For the text-containing cell, return its midpoint in [x, y] coordinate format. 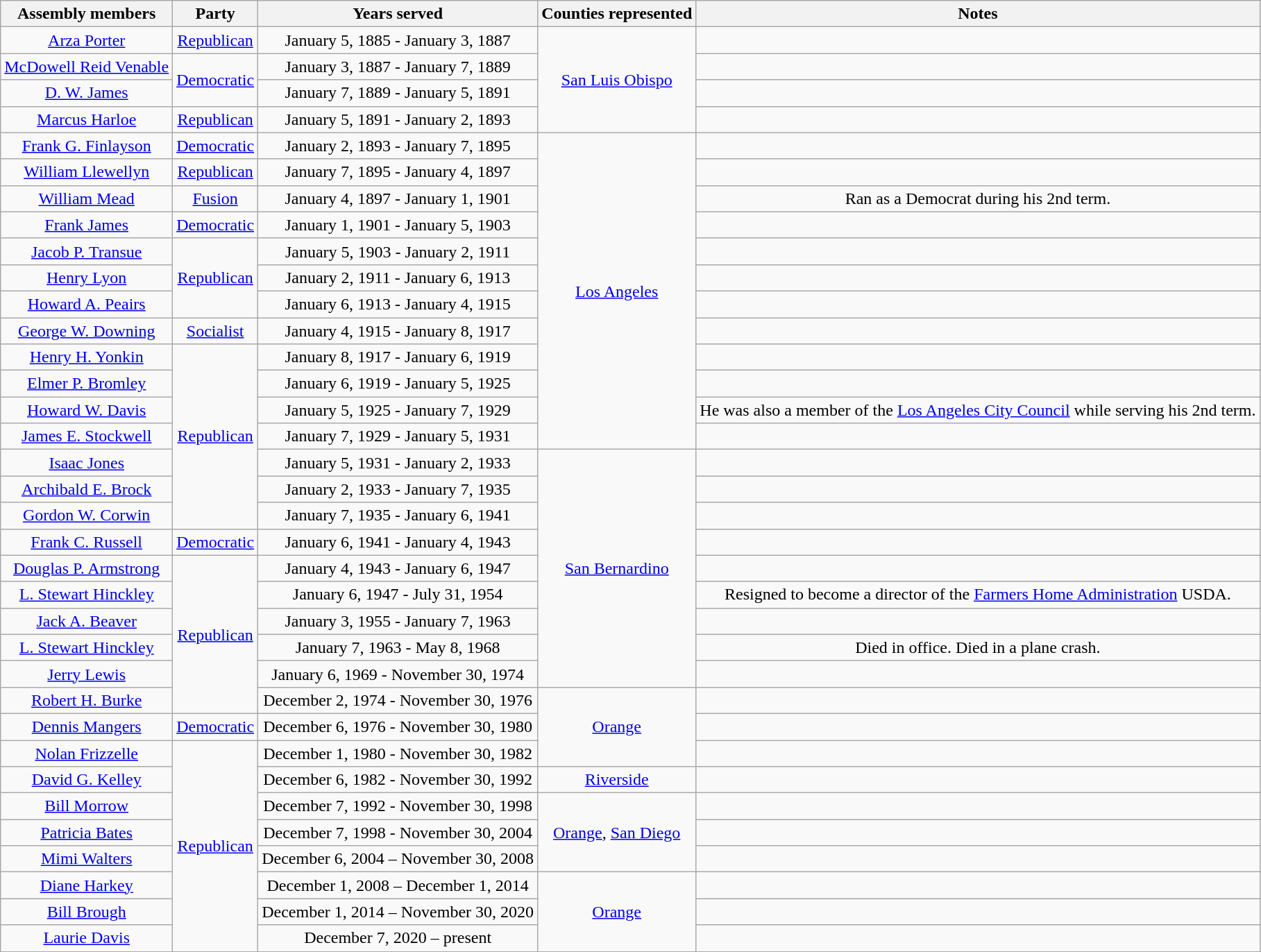
January 8, 1917 - January 6, 1919 [398, 357]
Mimi Walters [87, 859]
January 4, 1943 - January 6, 1947 [398, 568]
Party [215, 14]
He was also a member of the Los Angeles City Council while serving his 2nd term. [978, 410]
January 4, 1915 - January 8, 1917 [398, 331]
Frank James [87, 225]
Douglas P. Armstrong [87, 568]
Henry H. Yonkin [87, 357]
James E. Stockwell [87, 436]
Socialist [215, 331]
December 6, 1976 - November 30, 1980 [398, 726]
Diane Harkey [87, 885]
December 1, 1980 - November 30, 1982 [398, 753]
January 6, 1919 - January 5, 1925 [398, 384]
Ran as a Democrat during his 2nd term. [978, 198]
Jerry Lewis [87, 674]
January 6, 1947 - July 31, 1954 [398, 595]
Dennis Mangers [87, 726]
San Luis Obispo [617, 80]
January 7, 1895 - January 4, 1897 [398, 172]
January 2, 1893 - January 7, 1895 [398, 146]
Assembly members [87, 14]
January 4, 1897 - January 1, 1901 [398, 198]
January 2, 1933 - January 7, 1935 [398, 489]
Frank C. Russell [87, 542]
January 3, 1955 - January 7, 1963 [398, 621]
Robert H. Burke [87, 700]
Years served [398, 14]
Nolan Frizzelle [87, 753]
D. W. James [87, 93]
January 7, 1929 - January 5, 1931 [398, 436]
McDowell Reid Venable [87, 67]
January 7, 1889 - January 5, 1891 [398, 93]
January 7, 1963 - May 8, 1968 [398, 647]
David G. Kelley [87, 780]
Arza Porter [87, 40]
Orange, San Diego [617, 833]
December 6, 2004 – November 30, 2008 [398, 859]
Henry Lyon [87, 278]
Elmer P. Bromley [87, 384]
December 7, 1998 - November 30, 2004 [398, 833]
Laurie Davis [87, 938]
January 3, 1887 - January 7, 1889 [398, 67]
Died in office. Died in a plane crash. [978, 647]
January 7, 1935 - January 6, 1941 [398, 516]
January 5, 1891 - January 2, 1893 [398, 119]
Frank G. Finlayson [87, 146]
January 6, 1913 - January 4, 1915 [398, 304]
Bill Morrow [87, 806]
Los Angeles [617, 291]
Marcus Harloe [87, 119]
January 5, 1925 - January 7, 1929 [398, 410]
Riverside [617, 780]
January 5, 1903 - January 2, 1911 [398, 251]
Howard W. Davis [87, 410]
Fusion [215, 198]
William Mead [87, 198]
December 7, 1992 - November 30, 1998 [398, 806]
Archibald E. Brock [87, 489]
San Bernardino [617, 569]
Resigned to become a director of the Farmers Home Administration USDA. [978, 595]
December 1, 2014 – November 30, 2020 [398, 912]
December 6, 1982 - November 30, 1992 [398, 780]
William Llewellyn [87, 172]
Jacob P. Transue [87, 251]
Counties represented [617, 14]
Bill Brough [87, 912]
December 1, 2008 – December 1, 2014 [398, 885]
January 5, 1885 - January 3, 1887 [398, 40]
December 7, 2020 – present [398, 938]
Isaac Jones [87, 463]
Jack A. Beaver [87, 621]
January 2, 1911 - January 6, 1913 [398, 278]
January 1, 1901 - January 5, 1903 [398, 225]
January 6, 1941 - January 4, 1943 [398, 542]
Notes [978, 14]
December 2, 1974 - November 30, 1976 [398, 700]
George W. Downing [87, 331]
Patricia Bates [87, 833]
Howard A. Peairs [87, 304]
Gordon W. Corwin [87, 516]
January 6, 1969 - November 30, 1974 [398, 674]
January 5, 1931 - January 2, 1933 [398, 463]
